Locate the cell with the specified text and output its (x, y) center coordinate. 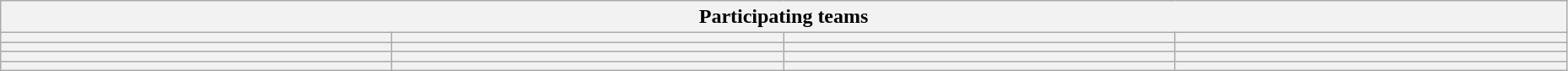
Participating teams (784, 17)
